Return the (x, y) coordinate for the center point of the cell that contains the specified text.  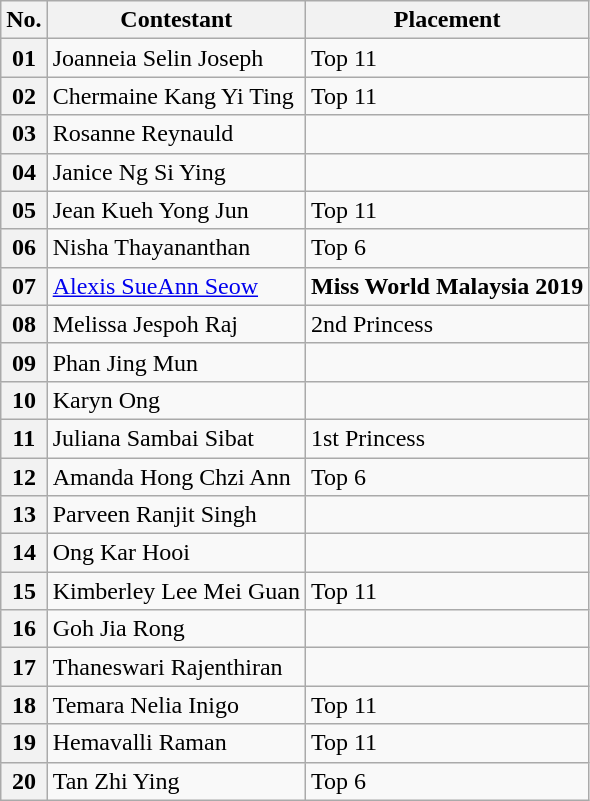
Jean Kueh Yong Jun (176, 210)
11 (24, 438)
Nisha Thayananthan (176, 248)
Melissa Jespoh Raj (176, 324)
Contestant (176, 20)
04 (24, 172)
10 (24, 400)
01 (24, 58)
2nd Princess (446, 324)
Juliana Sambai Sibat (176, 438)
12 (24, 477)
Tan Zhi Ying (176, 781)
Miss World Malaysia 2019 (446, 286)
Parveen Ranjit Singh (176, 515)
Rosanne Reynauld (176, 134)
19 (24, 743)
03 (24, 134)
Kimberley Lee Mei Guan (176, 591)
Chermaine Kang Yi Ting (176, 96)
18 (24, 705)
Phan Jing Mun (176, 362)
17 (24, 667)
Janice Ng Si Ying (176, 172)
Placement (446, 20)
20 (24, 781)
15 (24, 591)
Karyn Ong (176, 400)
Alexis SueAnn Seow (176, 286)
Amanda Hong Chzi Ann (176, 477)
16 (24, 629)
14 (24, 553)
05 (24, 210)
Joanneia Selin Joseph (176, 58)
Thaneswari Rajenthiran (176, 667)
13 (24, 515)
06 (24, 248)
Ong Kar Hooi (176, 553)
09 (24, 362)
02 (24, 96)
08 (24, 324)
No. (24, 20)
Goh Jia Rong (176, 629)
Temara Nelia Inigo (176, 705)
07 (24, 286)
1st Princess (446, 438)
Hemavalli Raman (176, 743)
